Search for the cell housing the specified text and yield its [X, Y] center coordinate. 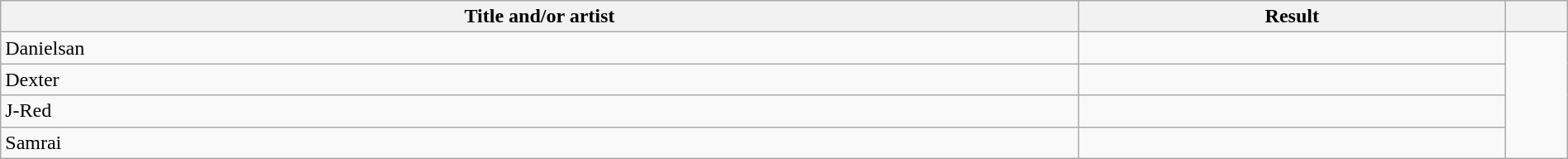
Title and/or artist [539, 17]
J-Red [539, 111]
Samrai [539, 142]
Dexter [539, 79]
Danielsan [539, 48]
Result [1292, 17]
